Search for the cell housing the specified text and yield its [X, Y] center coordinate. 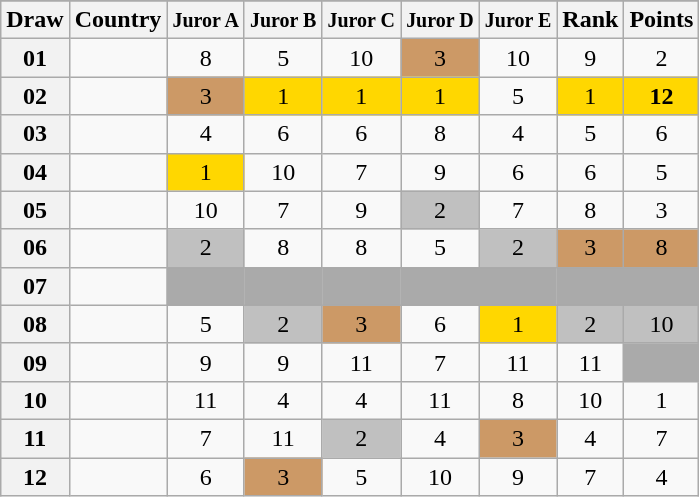
05 [35, 210]
Draw [35, 20]
Juror C [362, 20]
Points [662, 20]
04 [35, 172]
Juror B [283, 20]
Juror D [440, 20]
07 [35, 286]
Juror E [518, 20]
06 [35, 248]
03 [35, 134]
Juror A [206, 20]
Country [118, 20]
Rank [590, 20]
01 [35, 58]
02 [35, 96]
09 [35, 362]
08 [35, 324]
